Output the [x, y] coordinate of the center of the cell containing the given text.  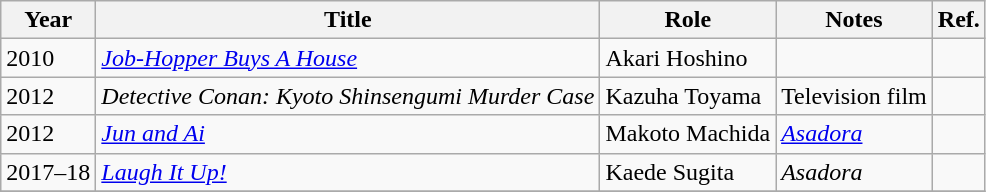
Job-Hopper Buys A House [348, 58]
Laugh It Up! [348, 172]
Kazuha Toyama [688, 96]
Notes [854, 20]
Kaede Sugita [688, 172]
Title [348, 20]
Television film [854, 96]
2010 [48, 58]
Year [48, 20]
Detective Conan: Kyoto Shinsengumi Murder Case [348, 96]
Ref. [958, 20]
Role [688, 20]
2017–18 [48, 172]
Makoto Machida [688, 134]
Jun and Ai [348, 134]
Akari Hoshino [688, 58]
